Find where the given text appears and provide that cell's center as (x, y) coordinate. 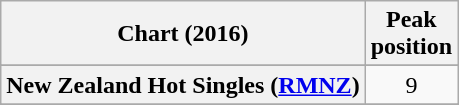
9 (411, 85)
New Zealand Hot Singles (RMNZ) (183, 85)
Peakposition (411, 34)
Chart (2016) (183, 34)
